Locate the cell with the specified text and output its [x, y] center coordinate. 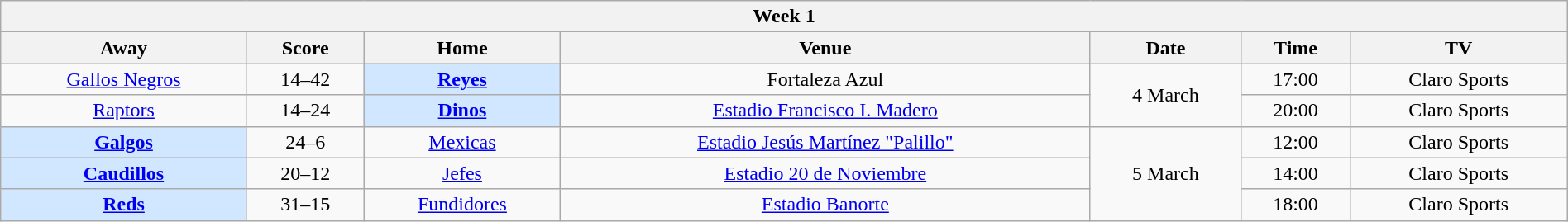
Estadio Francisco I. Madero [825, 111]
5 March [1166, 173]
Fundidores [462, 205]
31–15 [305, 205]
24–6 [305, 142]
TV [1459, 48]
Galgos [124, 142]
14–24 [305, 111]
Reyes [462, 79]
20:00 [1295, 111]
14–42 [305, 79]
Week 1 [784, 17]
Date [1166, 48]
4 March [1166, 95]
17:00 [1295, 79]
Dinos [462, 111]
Mexicas [462, 142]
Jefes [462, 173]
Estadio Banorte [825, 205]
14:00 [1295, 173]
18:00 [1295, 205]
Time [1295, 48]
Reds [124, 205]
Caudillos [124, 173]
Venue [825, 48]
Raptors [124, 111]
Score [305, 48]
12:00 [1295, 142]
20–12 [305, 173]
Estadio 20 de Noviembre [825, 173]
Gallos Negros [124, 79]
Home [462, 48]
Estadio Jesús Martínez "Palillo" [825, 142]
Fortaleza Azul [825, 79]
Away [124, 48]
